Locate the cell with the specified text and output its (X, Y) center coordinate. 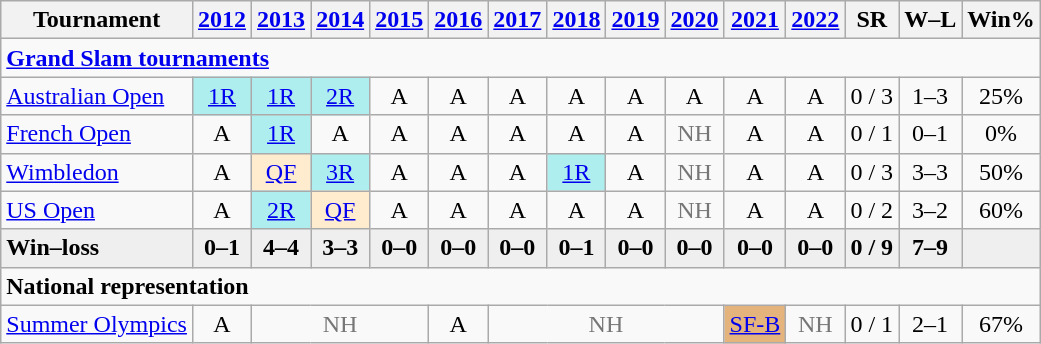
French Open (97, 134)
2020 (694, 20)
SF-B (755, 324)
2015 (400, 20)
2013 (282, 20)
2018 (576, 20)
W–L (930, 20)
60% (1002, 210)
Win–loss (97, 248)
Summer Olympics (97, 324)
SR (872, 20)
Wimbledon (97, 172)
3R (340, 172)
National representation (521, 286)
2022 (816, 20)
Australian Open (97, 96)
Win% (1002, 20)
0 / 9 (872, 248)
0% (1002, 134)
Tournament (97, 20)
2017 (518, 20)
2012 (222, 20)
2019 (636, 20)
2014 (340, 20)
2016 (458, 20)
0 / 2 (872, 210)
2–1 (930, 324)
50% (1002, 172)
25% (1002, 96)
4–4 (282, 248)
7–9 (930, 248)
1–3 (930, 96)
67% (1002, 324)
2021 (755, 20)
Grand Slam tournaments (521, 58)
3–2 (930, 210)
US Open (97, 210)
